Locate the cell with the specified text and output its [x, y] center coordinate. 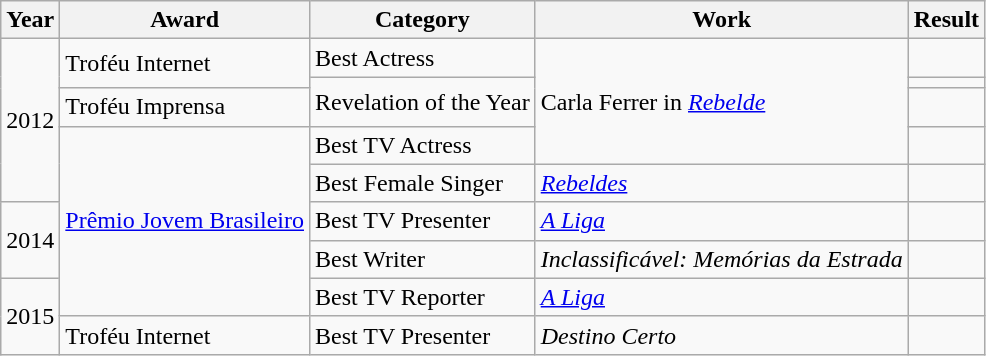
Best TV Actress [423, 145]
2015 [30, 316]
Revelation of the Year [423, 102]
Inclassificável: Memórias da Estrada [722, 259]
Award [185, 20]
Prêmio Jovem Brasileiro [185, 221]
Best Writer [423, 259]
Year [30, 20]
Best Female Singer [423, 183]
2014 [30, 240]
Destino Certo [722, 335]
Best Actress [423, 58]
2012 [30, 120]
Rebeldes [722, 183]
Result [946, 20]
Carla Ferrer in Rebelde [722, 102]
Category [423, 20]
Best TV Reporter [423, 297]
Troféu Imprensa [185, 107]
Work [722, 20]
